Output the (x, y) coordinate of the center of the cell containing the given text.  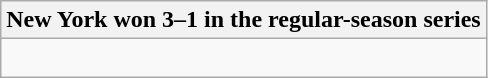
New York won 3–1 in the regular-season series (244, 20)
